Search for the cell housing the specified text and yield its (X, Y) center coordinate. 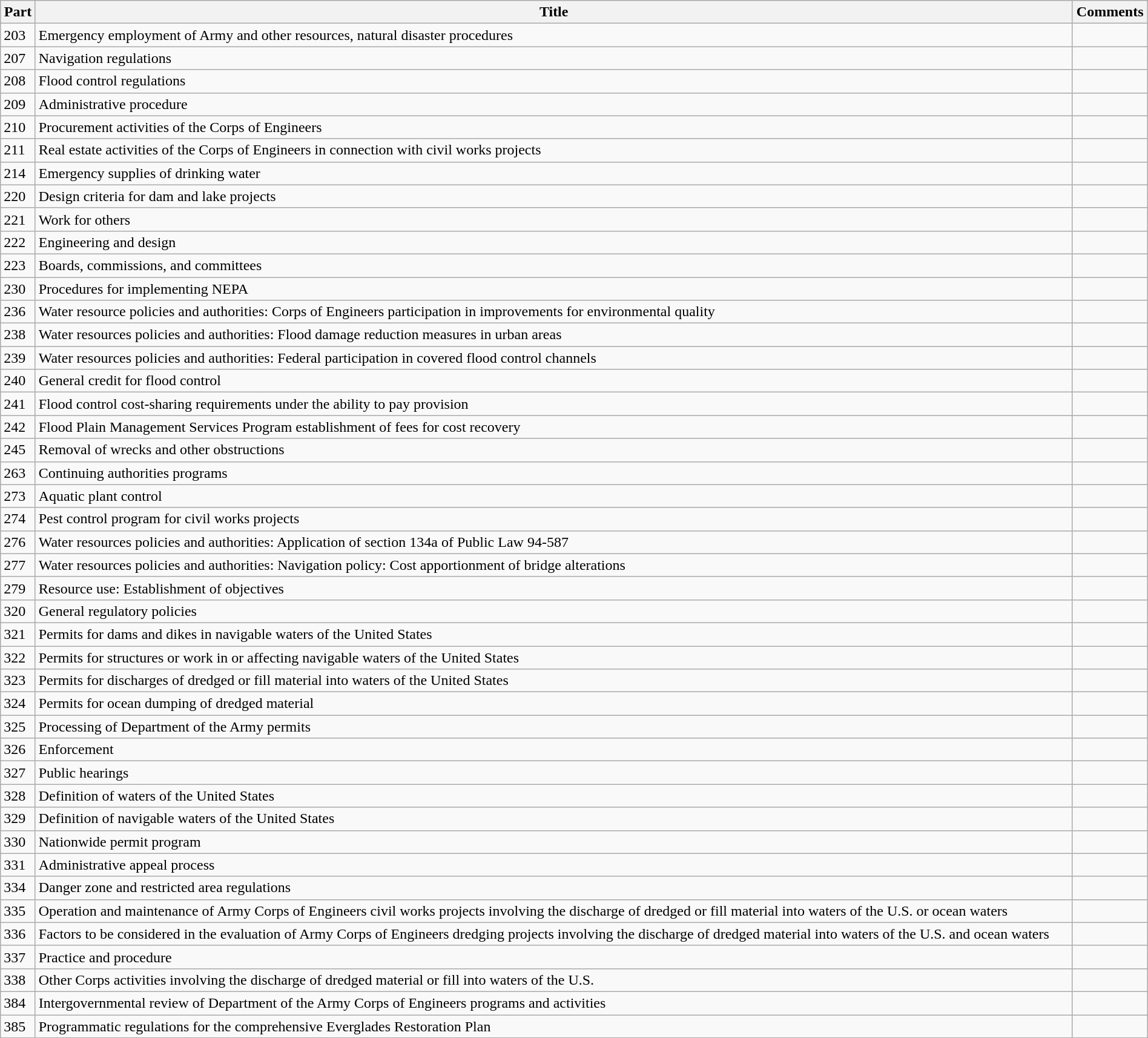
338 (18, 980)
335 (18, 911)
Design criteria for dam and lake projects (553, 196)
Flood Plain Management Services Program establishment of fees for cost recovery (553, 427)
Emergency supplies of drinking water (553, 173)
General credit for flood control (553, 381)
General regulatory policies (553, 611)
Removal of wrecks and other obstructions (553, 450)
Title (553, 12)
Water resources policies and authorities: Flood damage reduction measures in urban areas (553, 335)
Aquatic plant control (553, 496)
Definition of navigable waters of the United States (553, 819)
263 (18, 473)
Permits for ocean dumping of dredged material (553, 704)
Administrative appeal process (553, 865)
Comments (1110, 12)
209 (18, 104)
385 (18, 1026)
Permits for discharges of dredged or fill material into waters of the United States (553, 681)
321 (18, 634)
Programmatic regulations for the comprehensive Everglades Restoration Plan (553, 1026)
Resource use: Establishment of objectives (553, 588)
Permits for structures or work in or affecting navigable waters of the United States (553, 657)
Real estate activities of the Corps of Engineers in connection with civil works projects (553, 150)
Work for others (553, 219)
Enforcement (553, 750)
337 (18, 957)
214 (18, 173)
Engineering and design (553, 242)
274 (18, 519)
245 (18, 450)
Water resources policies and authorities: Federal participation in covered flood control channels (553, 358)
324 (18, 704)
325 (18, 727)
276 (18, 542)
241 (18, 404)
Intergovernmental review of Department of the Army Corps of Engineers programs and activities (553, 1003)
Continuing authorities programs (553, 473)
Definition of waters of the United States (553, 796)
Administrative procedure (553, 104)
Water resource policies and authorities: Corps of Engineers participation in improvements for environmental quality (553, 312)
Flood control regulations (553, 81)
Pest control program for civil works projects (553, 519)
236 (18, 312)
326 (18, 750)
Other Corps activities involving the discharge of dredged material or fill into waters of the U.S. (553, 980)
Procedures for implementing NEPA (553, 289)
336 (18, 934)
Part (18, 12)
320 (18, 611)
211 (18, 150)
Practice and procedure (553, 957)
230 (18, 289)
220 (18, 196)
328 (18, 796)
331 (18, 865)
221 (18, 219)
239 (18, 358)
203 (18, 35)
273 (18, 496)
Permits for dams and dikes in navigable waters of the United States (553, 634)
Water resources policies and authorities: Application of section 134a of Public Law 94-587 (553, 542)
327 (18, 773)
Public hearings (553, 773)
334 (18, 888)
222 (18, 242)
Danger zone and restricted area regulations (553, 888)
329 (18, 819)
Navigation regulations (553, 58)
Nationwide permit program (553, 842)
279 (18, 588)
330 (18, 842)
Processing of Department of the Army permits (553, 727)
223 (18, 265)
Flood control cost-sharing requirements under the ability to pay provision (553, 404)
242 (18, 427)
208 (18, 81)
Emergency employment of Army and other resources, natural disaster procedures (553, 35)
238 (18, 335)
384 (18, 1003)
Water resources policies and authorities: Navigation policy: Cost apportionment of bridge alterations (553, 565)
240 (18, 381)
277 (18, 565)
Procurement activities of the Corps of Engineers (553, 127)
Boards, commissions, and committees (553, 265)
322 (18, 657)
207 (18, 58)
210 (18, 127)
323 (18, 681)
